Scan for the cell matching the given text and deliver its (X, Y) coordinate at center. 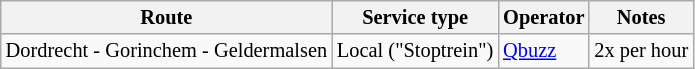
Service type (415, 17)
2x per hour (641, 51)
Dordrecht - Gorinchem - Geldermalsen (166, 51)
Operator (544, 17)
Route (166, 17)
Qbuzz (544, 51)
Local ("Stoptrein") (415, 51)
Notes (641, 17)
